Search for the cell housing the specified text and yield its [x, y] center coordinate. 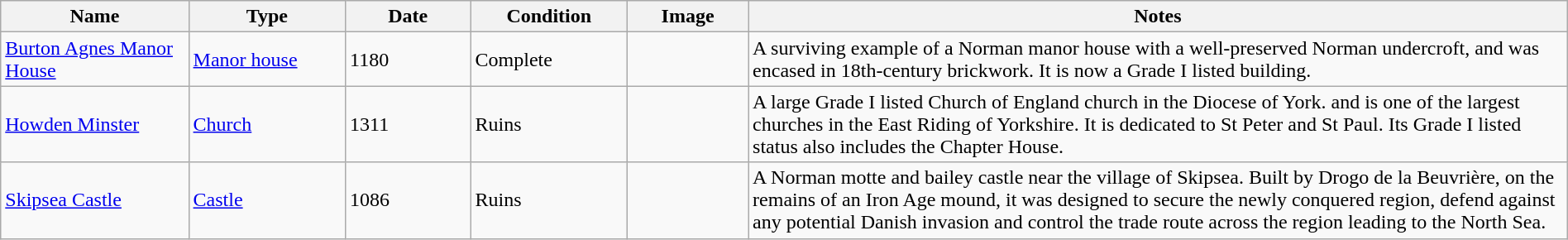
1180 [409, 60]
Notes [1158, 17]
Manor house [266, 60]
Burton Agnes Manor House [94, 60]
Castle [266, 200]
Church [266, 124]
Skipsea Castle [94, 200]
Howden Minster [94, 124]
Condition [549, 17]
Type [266, 17]
1086 [409, 200]
Date [409, 17]
Image [688, 17]
Name [94, 17]
Complete [549, 60]
1311 [409, 124]
